Identify which cell holds the provided text, then report its (X, Y) central coordinate. 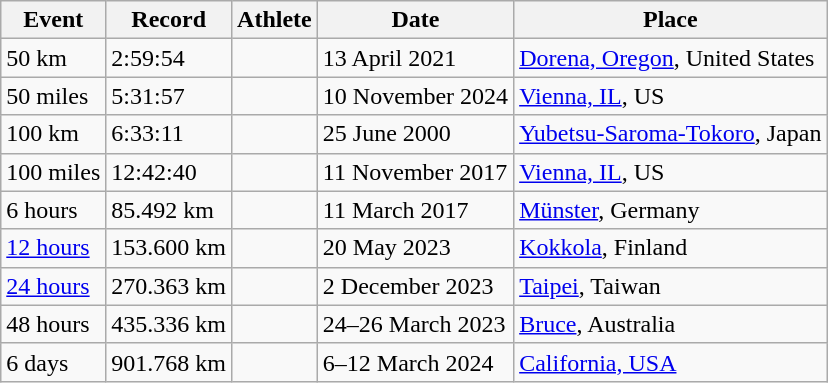
50 km (54, 58)
6 hours (54, 210)
10 November 2024 (415, 96)
6:33:11 (169, 134)
Date (415, 20)
6 days (54, 362)
85.492 km (169, 210)
270.363 km (169, 286)
901.768 km (169, 362)
Event (54, 20)
13 April 2021 (415, 58)
100 miles (54, 172)
24 hours (54, 286)
Kokkola, Finland (670, 248)
50 miles (54, 96)
Bruce, Australia (670, 324)
Place (670, 20)
Dorena, Oregon, United States (670, 58)
24–26 March 2023 (415, 324)
Athlete (275, 20)
11 November 2017 (415, 172)
100 km (54, 134)
48 hours (54, 324)
6–12 March 2024 (415, 362)
25 June 2000 (415, 134)
12:42:40 (169, 172)
2 December 2023 (415, 286)
California, USA (670, 362)
11 March 2017 (415, 210)
Taipei, Taiwan (670, 286)
12 hours (54, 248)
2:59:54 (169, 58)
Münster, Germany (670, 210)
Record (169, 20)
5:31:57 (169, 96)
153.600 km (169, 248)
Yubetsu-Saroma-Tokoro, Japan (670, 134)
435.336 km (169, 324)
20 May 2023 (415, 248)
